Determine the (X, Y) coordinate at the center of the cell enclosing the given text.  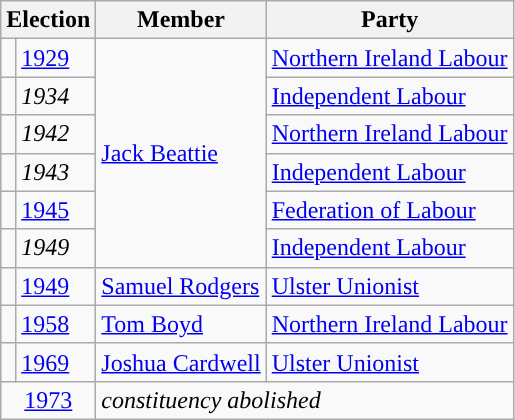
Party (390, 20)
Jack Beattie (181, 153)
Federation of Labour (390, 210)
1969 (56, 362)
1942 (56, 134)
Tom Boyd (181, 324)
Joshua Cardwell (181, 362)
1943 (56, 172)
Member (181, 20)
1945 (56, 210)
constituency abolished (304, 400)
1934 (56, 96)
Samuel Rodgers (181, 286)
1958 (56, 324)
Election (48, 20)
1929 (56, 58)
1973 (48, 400)
